Search for the cell housing the specified text and yield its [X, Y] center coordinate. 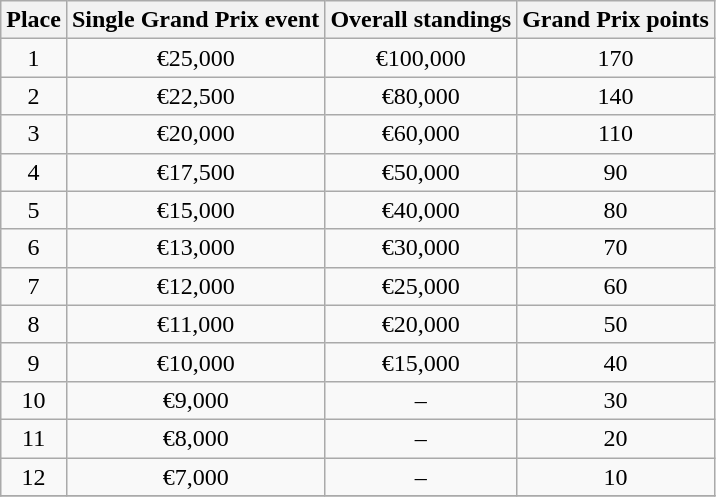
40 [616, 362]
50 [616, 324]
€17,500 [195, 172]
20 [616, 438]
€40,000 [421, 210]
3 [34, 134]
€12,000 [195, 286]
70 [616, 248]
1 [34, 58]
30 [616, 400]
€9,000 [195, 400]
€60,000 [421, 134]
80 [616, 210]
4 [34, 172]
€11,000 [195, 324]
11 [34, 438]
2 [34, 96]
€22,500 [195, 96]
12 [34, 477]
170 [616, 58]
€80,000 [421, 96]
€50,000 [421, 172]
€10,000 [195, 362]
140 [616, 96]
€7,000 [195, 477]
110 [616, 134]
Place [34, 20]
€13,000 [195, 248]
Single Grand Prix event [195, 20]
€100,000 [421, 58]
5 [34, 210]
Grand Prix points [616, 20]
8 [34, 324]
9 [34, 362]
Overall standings [421, 20]
€30,000 [421, 248]
€8,000 [195, 438]
90 [616, 172]
60 [616, 286]
6 [34, 248]
7 [34, 286]
